Return the (x, y) coordinate for the center point of the cell that contains the specified text.  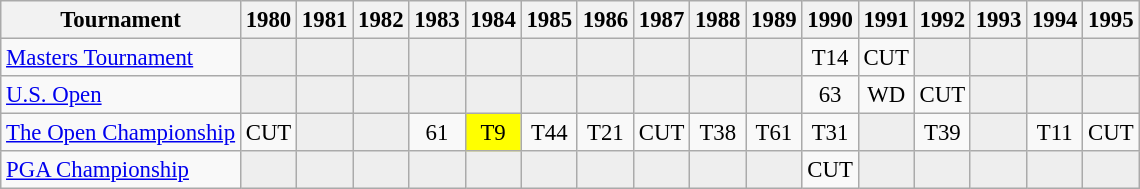
1982 (381, 20)
T38 (718, 133)
1980 (268, 20)
1989 (774, 20)
T31 (830, 133)
1984 (493, 20)
1981 (325, 20)
1991 (886, 20)
T44 (549, 133)
1986 (605, 20)
T9 (493, 133)
U.S. Open (121, 95)
Masters Tournament (121, 58)
T39 (942, 133)
WD (886, 95)
1995 (1111, 20)
PGA Championship (121, 170)
1992 (942, 20)
1990 (830, 20)
Tournament (121, 20)
T11 (1055, 133)
T21 (605, 133)
1983 (437, 20)
1988 (718, 20)
1987 (661, 20)
63 (830, 95)
61 (437, 133)
1993 (998, 20)
1994 (1055, 20)
T61 (774, 133)
1985 (549, 20)
T14 (830, 58)
The Open Championship (121, 133)
